Identify which cell holds the provided text, then report its [X, Y] central coordinate. 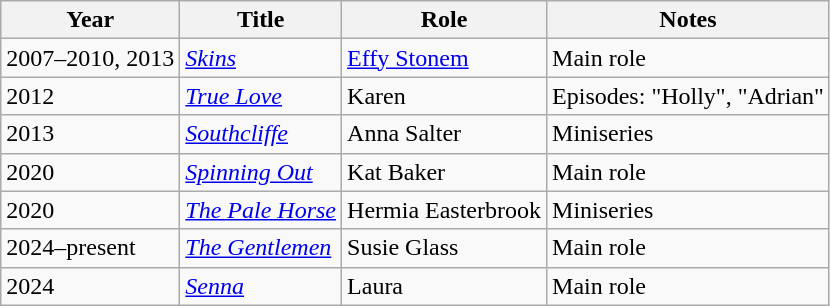
2024 [90, 286]
2013 [90, 134]
Skins [261, 58]
Senna [261, 286]
Spinning Out [261, 172]
2012 [90, 96]
Year [90, 20]
Anna Salter [444, 134]
Hermia Easterbrook [444, 210]
Karen [444, 96]
Title [261, 20]
2024–present [90, 248]
The Pale Horse [261, 210]
Episodes: "Holly", "Adrian" [688, 96]
Effy Stonem [444, 58]
Laura [444, 286]
2007–2010, 2013 [90, 58]
The Gentlemen [261, 248]
Notes [688, 20]
Susie Glass [444, 248]
Southcliffe [261, 134]
Kat Baker [444, 172]
Role [444, 20]
True Love [261, 96]
